Scan for the cell matching the given text and deliver its (x, y) coordinate at center. 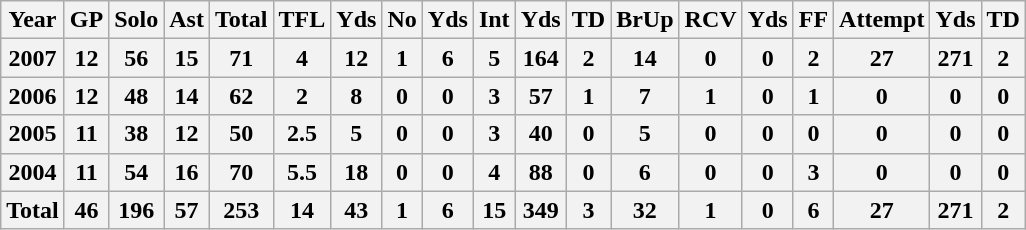
62 (241, 96)
18 (356, 172)
Int (494, 20)
5.5 (302, 172)
BrUp (645, 20)
71 (241, 58)
2006 (33, 96)
TFL (302, 20)
70 (241, 172)
253 (241, 210)
196 (136, 210)
43 (356, 210)
FF (813, 20)
16 (187, 172)
No (402, 20)
349 (540, 210)
RCV (710, 20)
7 (645, 96)
Attempt (882, 20)
48 (136, 96)
2005 (33, 134)
2.5 (302, 134)
164 (540, 58)
50 (241, 134)
32 (645, 210)
54 (136, 172)
2007 (33, 58)
8 (356, 96)
88 (540, 172)
40 (540, 134)
2004 (33, 172)
GP (86, 20)
Solo (136, 20)
Year (33, 20)
56 (136, 58)
Ast (187, 20)
38 (136, 134)
46 (86, 210)
